For the text-containing cell, return its midpoint in [X, Y] coordinate format. 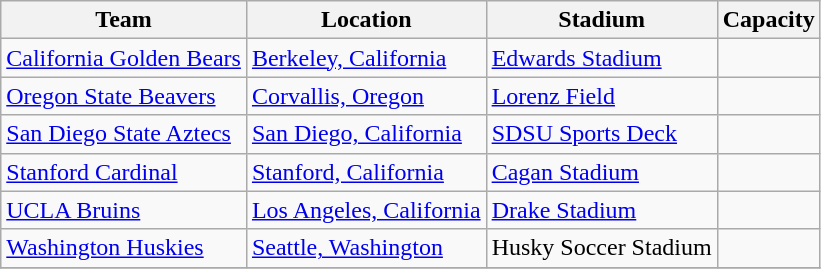
Stadium [602, 20]
Washington Huskies [124, 248]
Team [124, 20]
San Diego, California [366, 134]
Corvallis, Oregon [366, 96]
SDSU Sports Deck [602, 134]
Drake Stadium [602, 210]
Stanford, California [366, 172]
Capacity [768, 20]
Seattle, Washington [366, 248]
Lorenz Field [602, 96]
California Golden Bears [124, 58]
Stanford Cardinal [124, 172]
Location [366, 20]
Berkeley, California [366, 58]
Oregon State Beavers [124, 96]
San Diego State Aztecs [124, 134]
UCLA Bruins [124, 210]
Cagan Stadium [602, 172]
Los Angeles, California [366, 210]
Edwards Stadium [602, 58]
Husky Soccer Stadium [602, 248]
